Detect which cell encompasses the target text, then output its (X, Y) center coordinate. 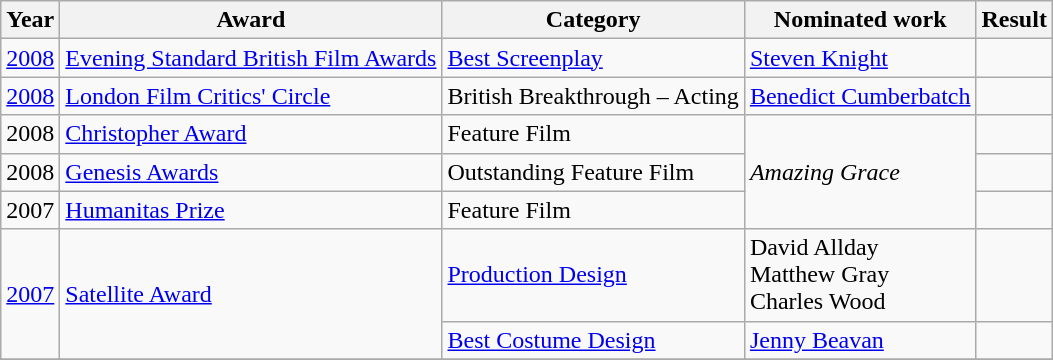
Steven Knight (860, 58)
Best Screenplay (593, 58)
Category (593, 20)
British Breakthrough – Acting (593, 96)
Humanitas Prize (251, 210)
Year (30, 20)
Genesis Awards (251, 172)
London Film Critics' Circle (251, 96)
Satellite Award (251, 294)
Outstanding Feature Film (593, 172)
Production Design (593, 275)
Amazing Grace (860, 172)
Benedict Cumberbatch (860, 96)
Result (1014, 20)
Christopher Award (251, 134)
Evening Standard British Film Awards (251, 58)
Award (251, 20)
Best Costume Design (593, 340)
Jenny Beavan (860, 340)
Nominated work (860, 20)
David Allday Matthew Gray Charles Wood (860, 275)
